Return [X, Y] of the center of cell containing provided text 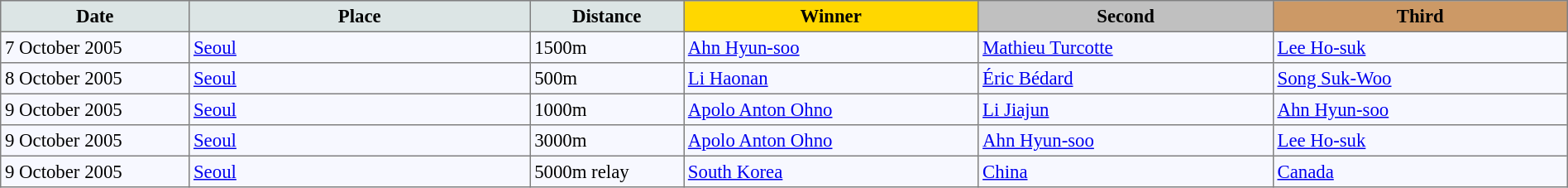
Éric Bédard [1126, 79]
Li Haonan [831, 79]
Li Jiajun [1126, 109]
China [1126, 171]
1000m [607, 109]
Canada [1420, 171]
Date [95, 17]
Place [360, 17]
3000m [607, 141]
Mathieu Turcotte [1126, 47]
1500m [607, 47]
8 October 2005 [95, 79]
7 October 2005 [95, 47]
Second [1126, 17]
Winner [831, 17]
Song Suk-Woo [1420, 79]
5000m relay [607, 171]
Distance [607, 17]
Third [1420, 17]
South Korea [831, 171]
500m [607, 79]
